Pinpoint the cell where the given text exists, returning its [X, Y] midpoint coordinate. 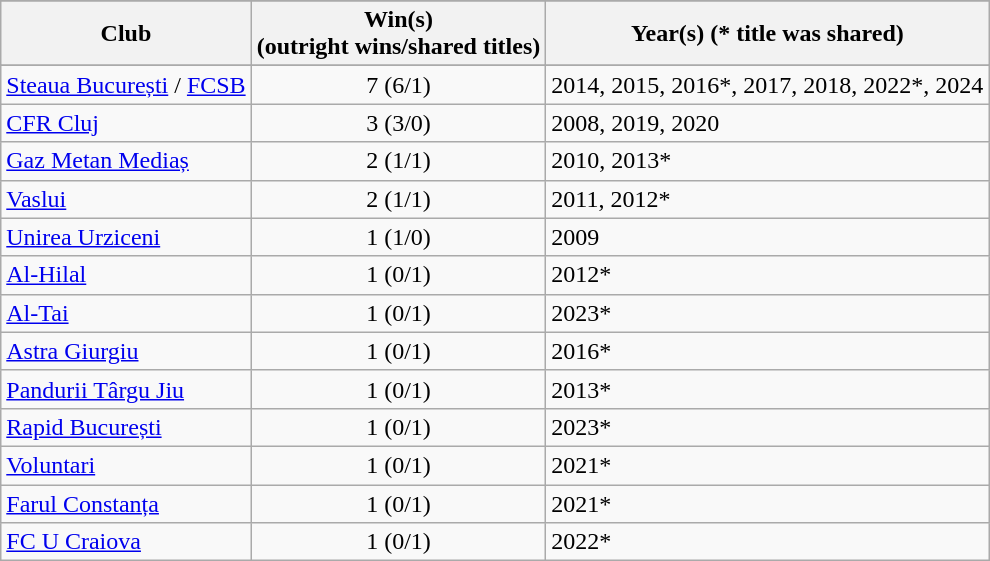
Steaua București / FCSB [126, 85]
Voluntari [126, 465]
Farul Constanța [126, 503]
Al-Tai [126, 313]
2022* [768, 542]
Rapid București [126, 427]
Astra Giurgiu [126, 351]
2014, 2015, 2016*, 2017, 2018, 2022*, 2024 [768, 85]
2011, 2012* [768, 199]
2009 [768, 237]
CFR Cluj [126, 123]
Vaslui [126, 199]
Al-Hilal [126, 275]
7 (6/1) [398, 85]
Club [126, 34]
FC U Craiova [126, 542]
Win(s) (outright wins/shared titles) [398, 34]
1 (1/0) [398, 237]
Year(s) (* title was shared) [768, 34]
Pandurii Târgu Jiu [126, 389]
2008, 2019, 2020 [768, 123]
2016* [768, 351]
3 (3/0) [398, 123]
2013* [768, 389]
2010, 2013* [768, 161]
Unirea Urziceni [126, 237]
Gaz Metan Mediaș [126, 161]
2012* [768, 275]
